Scan for the cell matching the given text and deliver its (X, Y) coordinate at center. 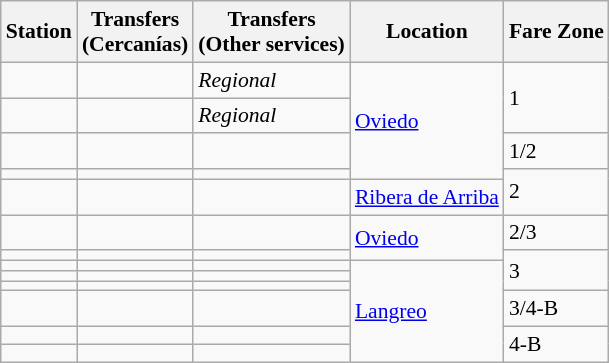
Transfers(Other services) (272, 32)
2 (556, 192)
Station (39, 32)
4-B (556, 345)
Transfers(Cercanías) (135, 32)
Fare Zone (556, 32)
1 (556, 98)
Langreo (427, 312)
3/4-B (556, 309)
2/3 (556, 233)
1/2 (556, 152)
Ribera de Arriba (427, 197)
3 (556, 271)
Location (427, 32)
